Pinpoint the cell where the given text exists, returning its [X, Y] midpoint coordinate. 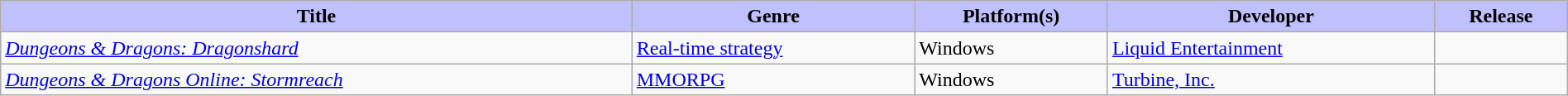
MMORPG [773, 79]
Dungeons & Dragons: Dragonshard [317, 48]
Platform(s) [1011, 17]
Liquid Entertainment [1270, 48]
Release [1500, 17]
Turbine, Inc. [1270, 79]
Developer [1270, 17]
Dungeons & Dragons Online: Stormreach [317, 79]
Genre [773, 17]
Title [317, 17]
Real-time strategy [773, 48]
